Locate the cell with the specified text and output its [X, Y] center coordinate. 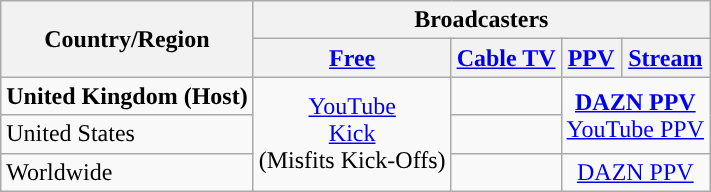
Broadcasters [481, 20]
United States [127, 134]
Stream [666, 58]
Worldwide [127, 172]
Free [352, 58]
DAZN PPV [635, 172]
United Kingdom (Host) [127, 96]
Cable TV [506, 58]
DAZN PPV YouTube PPV [635, 115]
PPV [591, 58]
YouTube Kick (Misfits Kick-Offs) [352, 134]
Country/Region [127, 39]
